Provide the [x, y] coordinate of the cell's center where the given text is located.  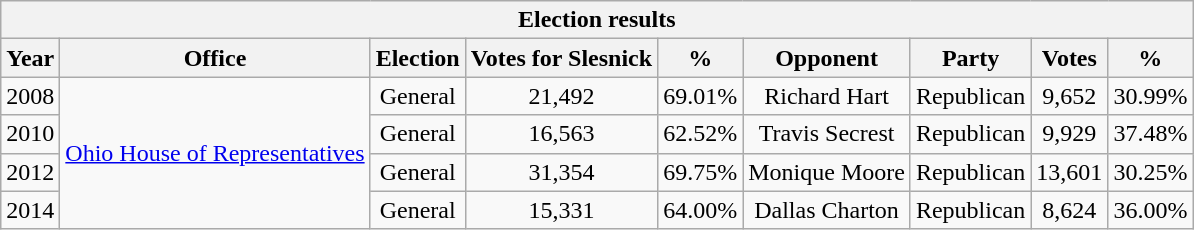
2014 [30, 210]
Monique Moore [827, 172]
9,652 [1070, 96]
15,331 [561, 210]
69.01% [700, 96]
Party [970, 58]
Year [30, 58]
9,929 [1070, 134]
30.99% [1150, 96]
Election results [597, 20]
30.25% [1150, 172]
36.00% [1150, 210]
Election [418, 58]
37.48% [1150, 134]
13,601 [1070, 172]
Votes [1070, 58]
Votes for Slesnick [561, 58]
2008 [30, 96]
16,563 [561, 134]
21,492 [561, 96]
Richard Hart [827, 96]
Office [215, 58]
2012 [30, 172]
2010 [30, 134]
8,624 [1070, 210]
62.52% [700, 134]
Ohio House of Representatives [215, 153]
Dallas Charton [827, 210]
31,354 [561, 172]
64.00% [700, 210]
Travis Secrest [827, 134]
Opponent [827, 58]
69.75% [700, 172]
